For the text-containing cell, return its midpoint in [x, y] coordinate format. 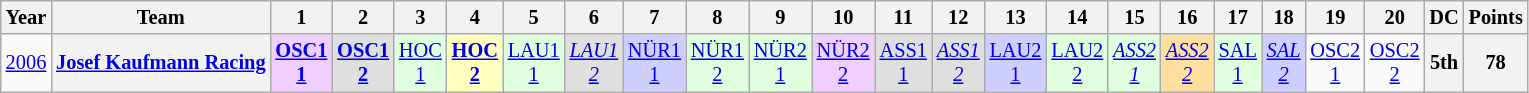
ASS21 [1134, 63]
ASS12 [958, 63]
11 [904, 17]
15 [1134, 17]
NÜR12 [718, 63]
1 [301, 17]
LAU11 [534, 63]
LAU12 [594, 63]
OSC11 [301, 63]
13 [1016, 17]
10 [844, 17]
OSC12 [363, 63]
Team [160, 17]
8 [718, 17]
7 [654, 17]
78 [1496, 63]
3 [420, 17]
6 [594, 17]
14 [1077, 17]
19 [1335, 17]
Points [1496, 17]
2006 [26, 63]
NÜR21 [780, 63]
18 [1284, 17]
ASS11 [904, 63]
HOC1 [420, 63]
ASS22 [1188, 63]
5 [534, 17]
16 [1188, 17]
5th [1444, 63]
NÜR11 [654, 63]
OSC22 [1395, 63]
Year [26, 17]
NÜR22 [844, 63]
DC [1444, 17]
LAU21 [1016, 63]
HOC2 [475, 63]
LAU22 [1077, 63]
20 [1395, 17]
Josef Kaufmann Racing [160, 63]
OSC21 [1335, 63]
SAL1 [1238, 63]
SAL2 [1284, 63]
4 [475, 17]
9 [780, 17]
17 [1238, 17]
2 [363, 17]
12 [958, 17]
